Provide the (X, Y) coordinate of the cell's center where the given text is located.  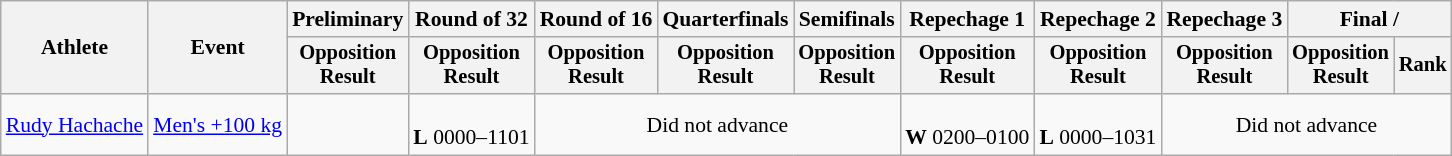
Repechage 3 (1224, 19)
Repechage 1 (967, 19)
L 0000–1101 (471, 124)
Round of 16 (596, 19)
Repechage 2 (1098, 19)
Semifinals (848, 19)
Rudy Hachache (74, 124)
Quarterfinals (725, 19)
W 0200–0100 (967, 124)
Men's +100 kg (218, 124)
Athlete (74, 48)
Preliminary (348, 19)
Final / (1369, 19)
L 0000–1031 (1098, 124)
Rank (1423, 66)
Round of 32 (471, 19)
Event (218, 48)
